Detect which cell encompasses the target text, then output its (x, y) center coordinate. 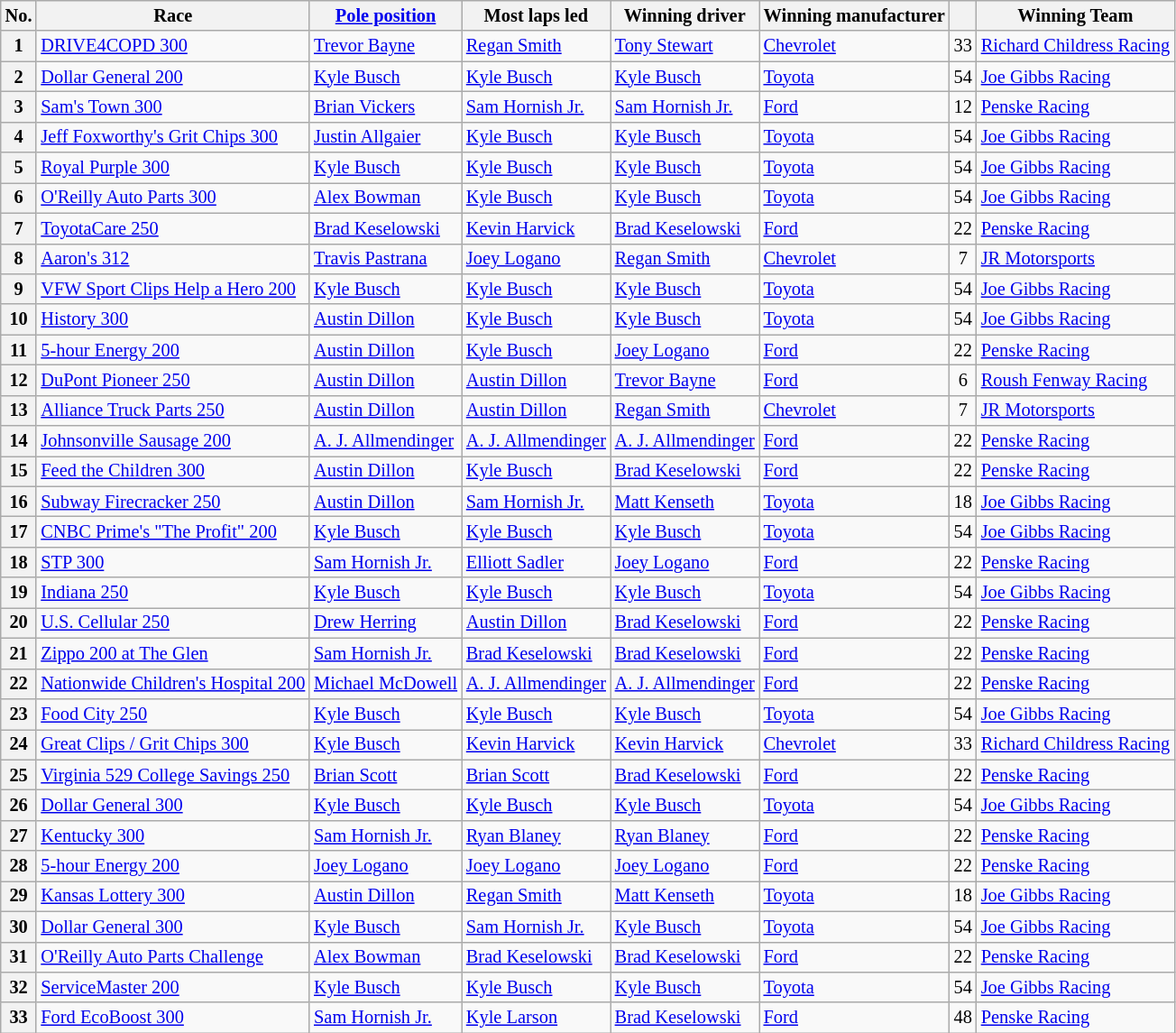
4 (19, 137)
Dollar General 200 (173, 77)
17 (19, 531)
20 (19, 623)
Kentucky 300 (173, 835)
Drew Herring (386, 623)
ToyotaCare 250 (173, 228)
DuPont Pioneer 250 (173, 380)
16 (19, 502)
Winning manufacturer (855, 15)
25 (19, 775)
Tony Stewart (685, 46)
Travis Pastrana (386, 259)
19 (19, 593)
DRIVE4COPD 300 (173, 46)
28 (19, 866)
32 (19, 987)
3 (19, 106)
8 (19, 259)
Aaron's 312 (173, 259)
13 (19, 410)
Kyle Larson (536, 1018)
Johnsonville Sausage 200 (173, 441)
Brian Vickers (386, 106)
14 (19, 441)
Nationwide Children's Hospital 200 (173, 684)
Feed the Children 300 (173, 471)
Justin Allgaier (386, 137)
15 (19, 471)
Subway Firecracker 250 (173, 502)
5 (19, 168)
Sam's Town 300 (173, 106)
27 (19, 835)
Kansas Lottery 300 (173, 896)
Virginia 529 College Savings 250 (173, 775)
STP 300 (173, 562)
21 (19, 653)
ServiceMaster 200 (173, 987)
30 (19, 927)
1 (19, 46)
11 (19, 350)
No. (19, 15)
Ford EcoBoost 300 (173, 1018)
23 (19, 714)
O'Reilly Auto Parts Challenge (173, 957)
24 (19, 744)
Winning Team (1075, 15)
O'Reilly Auto Parts 300 (173, 198)
9 (19, 289)
31 (19, 957)
10 (19, 319)
Great Clips / Grit Chips 300 (173, 744)
2 (19, 77)
Michael McDowell (386, 684)
Roush Fenway Racing (1075, 380)
Food City 250 (173, 714)
48 (963, 1018)
29 (19, 896)
Race (173, 15)
Jeff Foxworthy's Grit Chips 300 (173, 137)
Most laps led (536, 15)
Winning driver (685, 15)
Zippo 200 at The Glen (173, 653)
U.S. Cellular 250 (173, 623)
Royal Purple 300 (173, 168)
History 300 (173, 319)
Elliott Sadler (536, 562)
CNBC Prime's "The Profit" 200 (173, 531)
VFW Sport Clips Help a Hero 200 (173, 289)
Pole position (386, 15)
26 (19, 805)
Alliance Truck Parts 250 (173, 410)
Indiana 250 (173, 593)
